Identify which cell holds the provided text, then report its [X, Y] central coordinate. 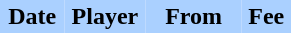
Fee [266, 16]
Player [106, 16]
From [194, 16]
Date [32, 16]
